For the text-containing cell, return its midpoint in (x, y) coordinate format. 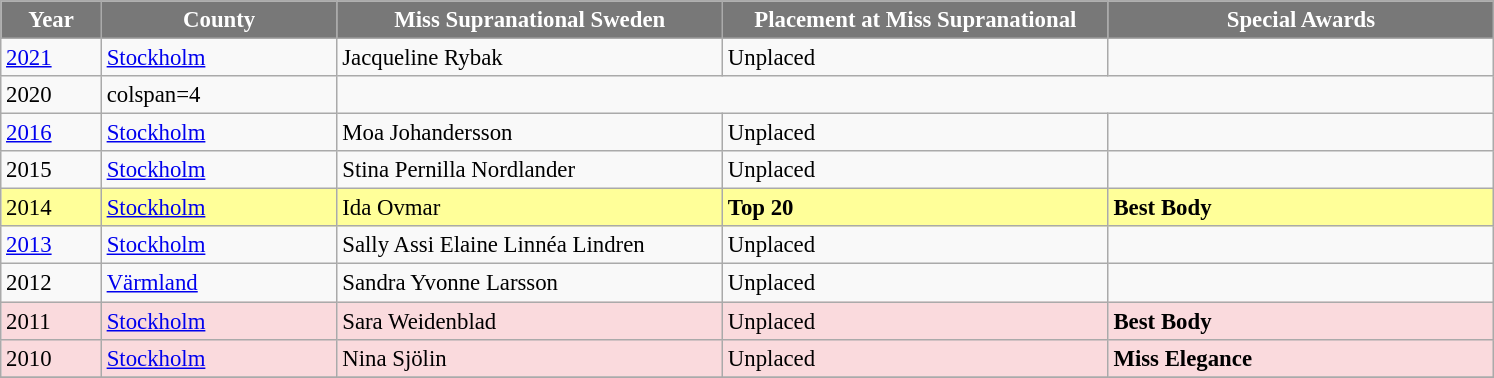
Special Awards (1301, 20)
2011 (52, 321)
County (219, 20)
Värmland (219, 283)
Jacqueline Rybak (530, 58)
Sandra Yvonne Larsson (530, 283)
Miss Supranational Sweden (530, 20)
Sally Assi Elaine Linnéa Lindren (530, 245)
2020 (52, 95)
Year (52, 20)
Stina Pernilla Nordlander (530, 170)
colspan=4 (219, 95)
Moa Johandersson (530, 133)
Ida Ovmar (530, 208)
Nina Sjölin (530, 358)
2013 (52, 245)
2015 (52, 170)
2016 (52, 133)
2010 (52, 358)
Top 20 (916, 208)
2012 (52, 283)
Placement at Miss Supranational (916, 20)
2014 (52, 208)
Sara Weidenblad (530, 321)
Miss Elegance (1301, 358)
2021 (52, 58)
